Extract the [X, Y] coordinate from the center of the cell holding the provided text.  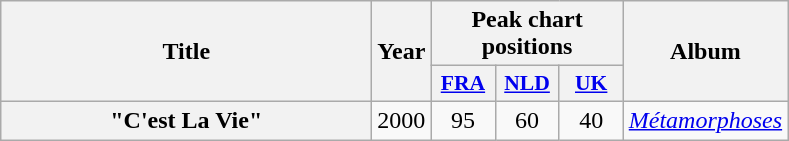
Album [705, 52]
Year [402, 52]
95 [463, 120]
40 [591, 120]
FRA [463, 84]
"C'est La Vie" [186, 120]
Title [186, 52]
Métamorphoses [705, 120]
NLD [527, 84]
Peak chart positions [527, 34]
60 [527, 120]
2000 [402, 120]
UK [591, 84]
